Pinpoint the cell where the given text exists, returning its (x, y) midpoint coordinate. 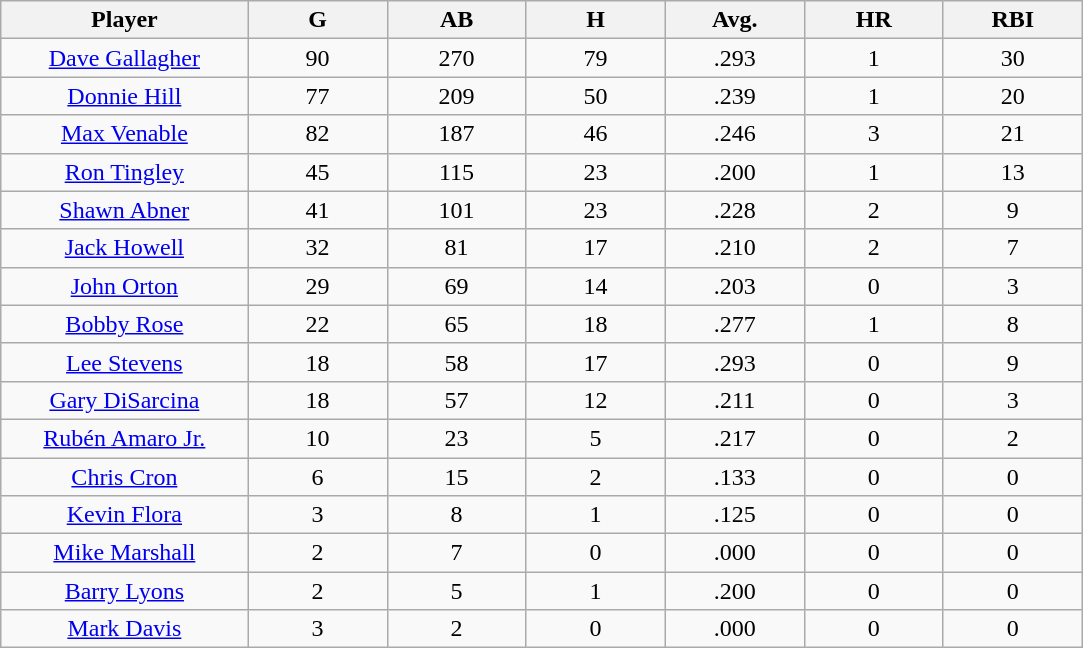
115 (456, 172)
H (596, 20)
22 (318, 324)
.277 (734, 324)
.210 (734, 248)
Barry Lyons (124, 591)
15 (456, 477)
Lee Stevens (124, 362)
12 (596, 400)
.228 (734, 210)
AB (456, 20)
G (318, 20)
.203 (734, 286)
Gary DiSarcina (124, 400)
32 (318, 248)
81 (456, 248)
57 (456, 400)
Avg. (734, 20)
58 (456, 362)
John Orton (124, 286)
.133 (734, 477)
Shawn Abner (124, 210)
Kevin Flora (124, 515)
45 (318, 172)
270 (456, 58)
29 (318, 286)
Donnie Hill (124, 96)
41 (318, 210)
90 (318, 58)
10 (318, 438)
Ron Tingley (124, 172)
Player (124, 20)
Dave Gallagher (124, 58)
69 (456, 286)
Bobby Rose (124, 324)
.239 (734, 96)
209 (456, 96)
HR (874, 20)
77 (318, 96)
14 (596, 286)
20 (1012, 96)
Max Venable (124, 134)
21 (1012, 134)
.125 (734, 515)
Mark Davis (124, 629)
Rubén Amaro Jr. (124, 438)
65 (456, 324)
30 (1012, 58)
187 (456, 134)
RBI (1012, 20)
46 (596, 134)
.246 (734, 134)
.211 (734, 400)
82 (318, 134)
Chris Cron (124, 477)
79 (596, 58)
.217 (734, 438)
101 (456, 210)
50 (596, 96)
6 (318, 477)
Mike Marshall (124, 553)
Jack Howell (124, 248)
13 (1012, 172)
